For the text-containing cell, return its midpoint in [X, Y] coordinate format. 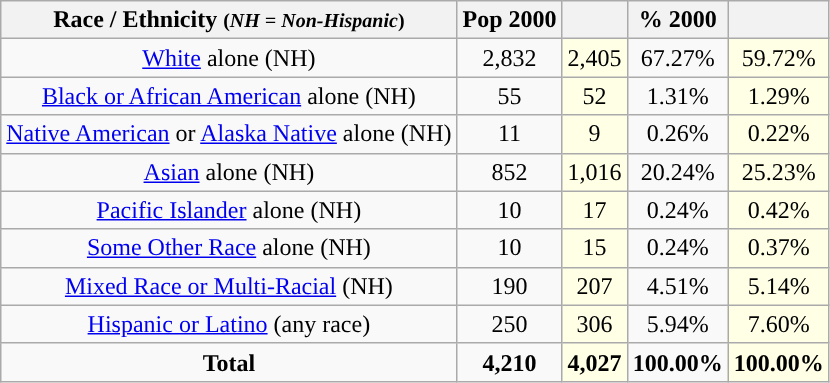
Asian alone (NH) [229, 172]
Pop 2000 [510, 20]
1,016 [594, 172]
1.29% [778, 96]
207 [594, 286]
White alone (NH) [229, 58]
25.23% [778, 172]
Hispanic or Latino (any race) [229, 324]
306 [594, 324]
4.51% [678, 286]
0.22% [778, 134]
52 [594, 96]
Mixed Race or Multi-Racial (NH) [229, 286]
11 [510, 134]
1.31% [678, 96]
Pacific Islander alone (NH) [229, 210]
9 [594, 134]
55 [510, 96]
0.42% [778, 210]
2,405 [594, 58]
Total [229, 362]
250 [510, 324]
59.72% [778, 58]
15 [594, 248]
4,210 [510, 362]
852 [510, 172]
20.24% [678, 172]
% 2000 [678, 20]
5.14% [778, 286]
4,027 [594, 362]
7.60% [778, 324]
0.37% [778, 248]
Race / Ethnicity (NH = Non-Hispanic) [229, 20]
Native American or Alaska Native alone (NH) [229, 134]
Some Other Race alone (NH) [229, 248]
17 [594, 210]
5.94% [678, 324]
2,832 [510, 58]
0.26% [678, 134]
190 [510, 286]
67.27% [678, 58]
Black or African American alone (NH) [229, 96]
